From the cell containing the given text, extract its center point as [X, Y] coordinate. 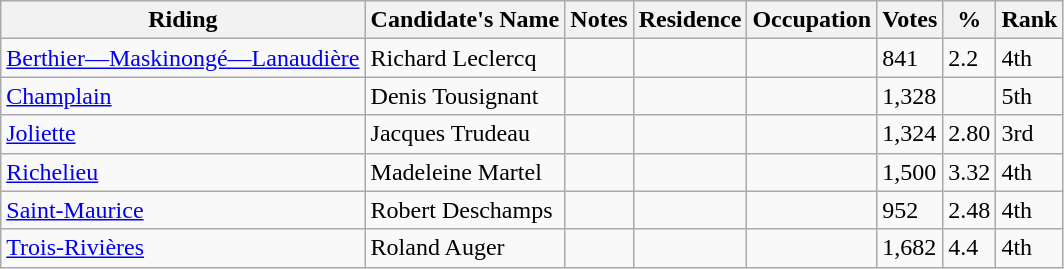
5th [1030, 96]
Riding [183, 20]
Notes [599, 20]
Richard Leclercq [465, 58]
Berthier—Maskinongé—Lanaudière [183, 58]
3rd [1030, 134]
1,682 [910, 248]
2.2 [970, 58]
% [970, 20]
952 [910, 210]
Trois-Rivières [183, 248]
Jacques Trudeau [465, 134]
4.4 [970, 248]
3.32 [970, 172]
Joliette [183, 134]
Residence [690, 20]
Candidate's Name [465, 20]
Robert Deschamps [465, 210]
Denis Tousignant [465, 96]
841 [910, 58]
1,324 [910, 134]
Roland Auger [465, 248]
Saint-Maurice [183, 210]
1,328 [910, 96]
2.80 [970, 134]
2.48 [970, 210]
Champlain [183, 96]
Votes [910, 20]
Occupation [812, 20]
Richelieu [183, 172]
Madeleine Martel [465, 172]
1,500 [910, 172]
Rank [1030, 20]
